Provide the (X, Y) coordinate of the cell's center where the given text is located.  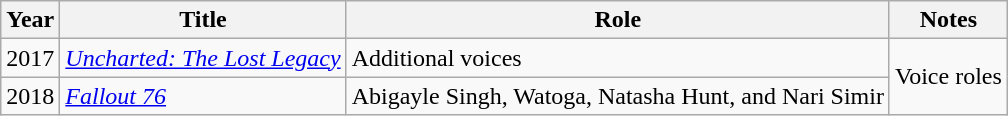
2018 (30, 96)
Fallout 76 (203, 96)
Abigayle Singh, Watoga, Natasha Hunt, and Nari Simir (618, 96)
Voice roles (948, 77)
Additional voices (618, 58)
Uncharted: The Lost Legacy (203, 58)
2017 (30, 58)
Title (203, 20)
Notes (948, 20)
Role (618, 20)
Year (30, 20)
